Find where the given text appears and provide that cell's center as (x, y) coordinate. 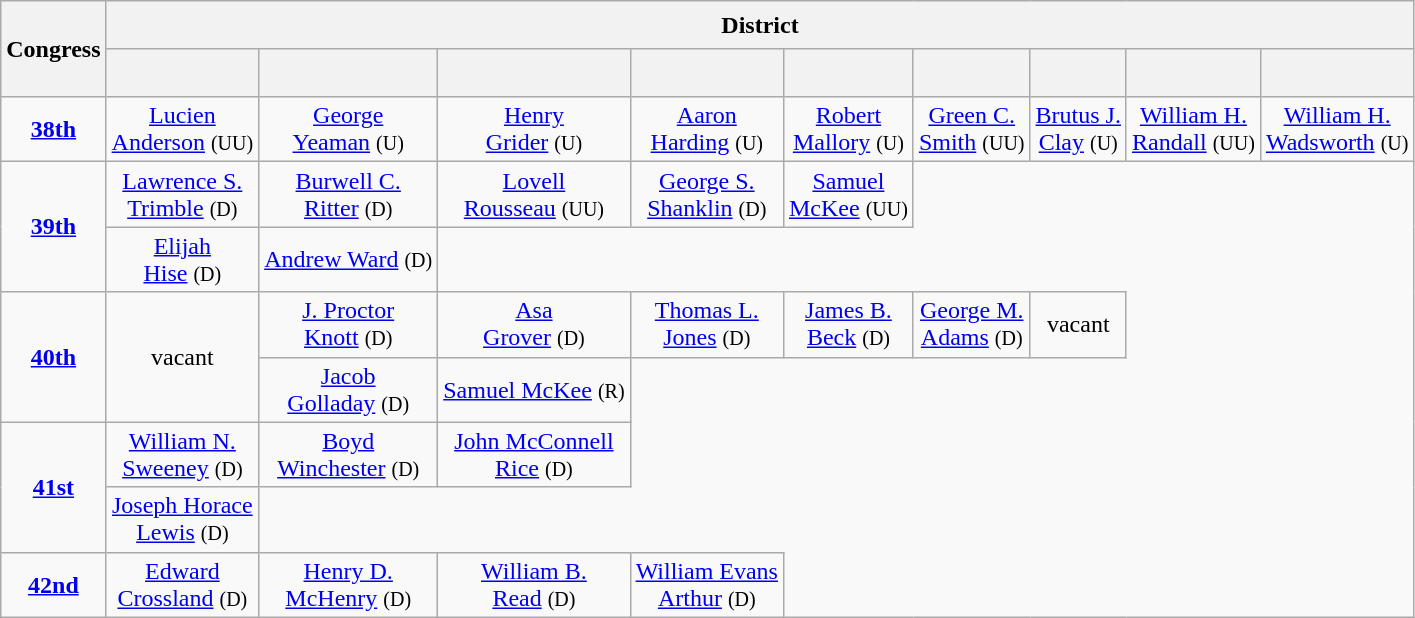
GeorgeYeaman (U) (348, 130)
Joseph HoraceLewis (D) (182, 520)
James B.Beck (D) (848, 324)
ElijahHise (D) (182, 260)
Burwell C.Ritter (D) (348, 194)
39th (54, 227)
Thomas L.Jones (D) (706, 324)
AaronHarding (U) (706, 130)
Samuel McKee (R) (534, 390)
42nd (54, 584)
LucienAnderson (UU) (182, 130)
41st (54, 487)
John McConnellRice (D) (534, 454)
Andrew Ward (D) (348, 260)
RobertMallory (U) (848, 130)
Congress (54, 49)
BoydWinchester (D) (348, 454)
EdwardCrossland (D) (182, 584)
Brutus J.Clay (U) (1078, 130)
William H.Wadsworth (U) (1337, 130)
HenryGrider (U) (534, 130)
William N.Sweeney (D) (182, 454)
J. ProctorKnott (D) (348, 324)
LovellRousseau (UU) (534, 194)
William B.Read (D) (534, 584)
Henry D.McHenry (D) (348, 584)
District (760, 25)
William H.Randall (UU) (1193, 130)
George S.Shanklin (D) (706, 194)
SamuelMcKee (UU) (848, 194)
AsaGrover (D) (534, 324)
William EvansArthur (D) (706, 584)
Green C.Smith (UU) (972, 130)
JacobGolladay (D) (348, 390)
40th (54, 357)
George M.Adams (D) (972, 324)
Lawrence S.Trimble (D) (182, 194)
38th (54, 130)
